Provide the (x, y) coordinate of the cell's center where the given text is located.  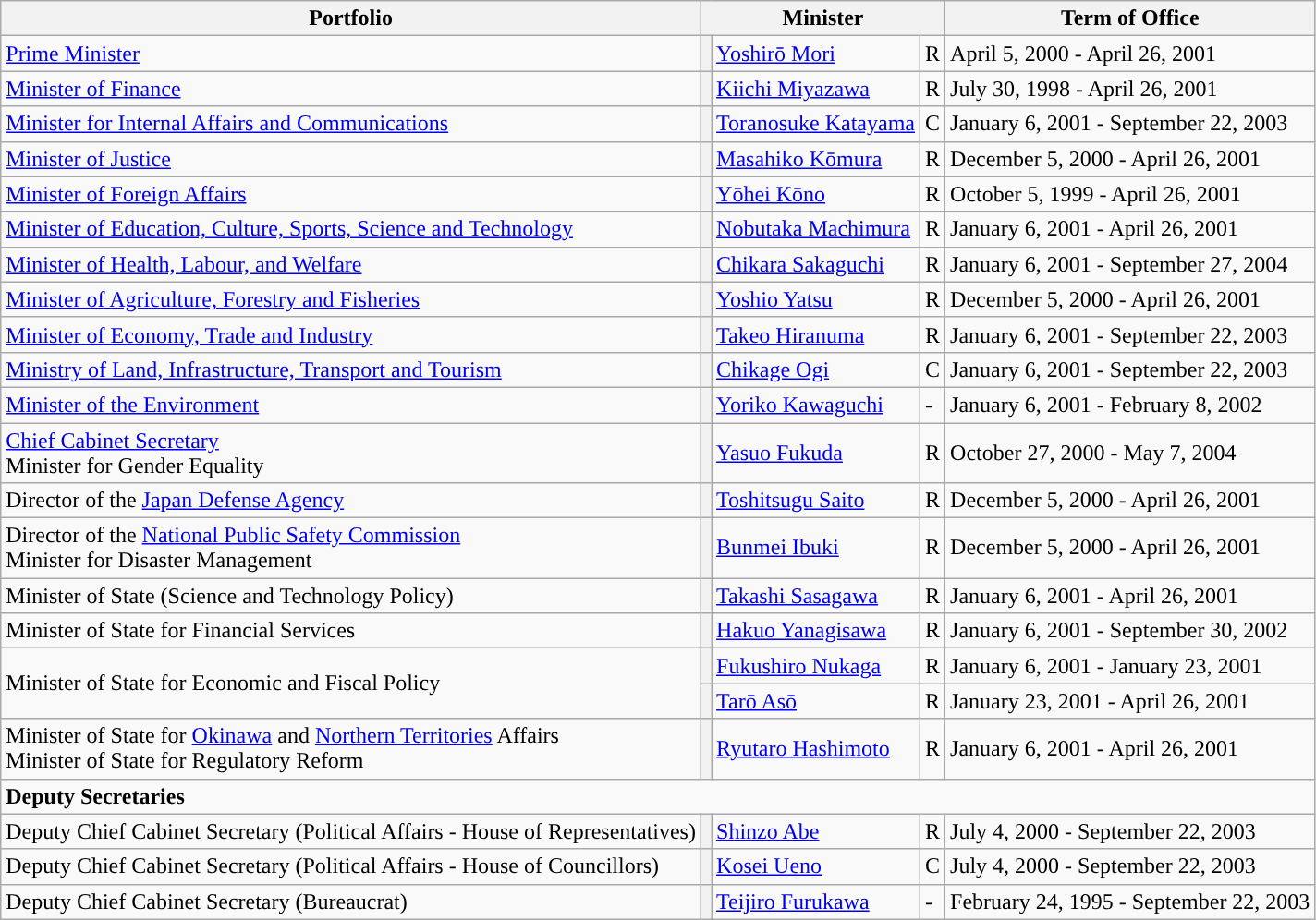
Deputy Secretaries (658, 796)
Minister of State for Financial Services (351, 631)
Deputy Chief Cabinet Secretary (Political Affairs - House of Councillors) (351, 866)
Nobutaka Machimura (816, 229)
Teijiro Furukawa (816, 902)
Kosei Ueno (816, 866)
Takeo Hiranuma (816, 334)
Kiichi Miyazawa (816, 89)
October 27, 2000 - May 7, 2004 (1130, 453)
Director of the Japan Defense Agency (351, 501)
Term of Office (1130, 18)
Minister of the Environment (351, 405)
Deputy Chief Cabinet Secretary (Political Affairs - House of Representatives) (351, 831)
Deputy Chief Cabinet Secretary (Bureaucrat) (351, 902)
Minister of State for Okinawa and Northern Territories Affairs Minister of State for Regulatory Reform (351, 748)
Portfolio (351, 18)
Minister of Economy, Trade and Industry (351, 334)
Fukushiro Nukaga (816, 666)
Chief Cabinet Secretary Minister for Gender Equality (351, 453)
Hakuo Yanagisawa (816, 631)
Minister of Justice (351, 159)
Yōhei Kōno (816, 194)
Minister of Foreign Affairs (351, 194)
Ministry of Land, Infrastructure, Transport and Tourism (351, 369)
Minister of Health, Labour, and Welfare (351, 264)
Takashi Sasagawa (816, 596)
Ryutaro Hashimoto (816, 748)
Tarō Asō (816, 701)
Masahiko Kōmura (816, 159)
July 30, 1998 - April 26, 2001 (1130, 89)
Minister for Internal Affairs and Communications (351, 124)
January 23, 2001 - April 26, 2001 (1130, 701)
Chikage Ogi (816, 369)
Yoshio Yatsu (816, 299)
January 6, 2001 - September 30, 2002 (1130, 631)
Minister (822, 18)
Toranosuke Katayama (816, 124)
January 6, 2001 - January 23, 2001 (1130, 666)
Minister of Education, Culture, Sports, Science and Technology (351, 229)
Yoriko Kawaguchi (816, 405)
Yasuo Fukuda (816, 453)
January 6, 2001 - February 8, 2002 (1130, 405)
Minister of Agriculture, Forestry and Fisheries (351, 299)
Toshitsugu Saito (816, 501)
Shinzo Abe (816, 831)
Yoshirō Mori (816, 54)
Director of the National Public Safety Commission Minister for Disaster Management (351, 549)
Bunmei Ibuki (816, 549)
Minister of State for Economic and Fiscal Policy (351, 684)
April 5, 2000 - April 26, 2001 (1130, 54)
February 24, 1995 - September 22, 2003 (1130, 902)
October 5, 1999 - April 26, 2001 (1130, 194)
Minister of State (Science and Technology Policy) (351, 596)
Minister of Finance (351, 89)
Prime Minister (351, 54)
Chikara Sakaguchi (816, 264)
January 6, 2001 - September 27, 2004 (1130, 264)
